Locate the cell with the specified text and output its [X, Y] center coordinate. 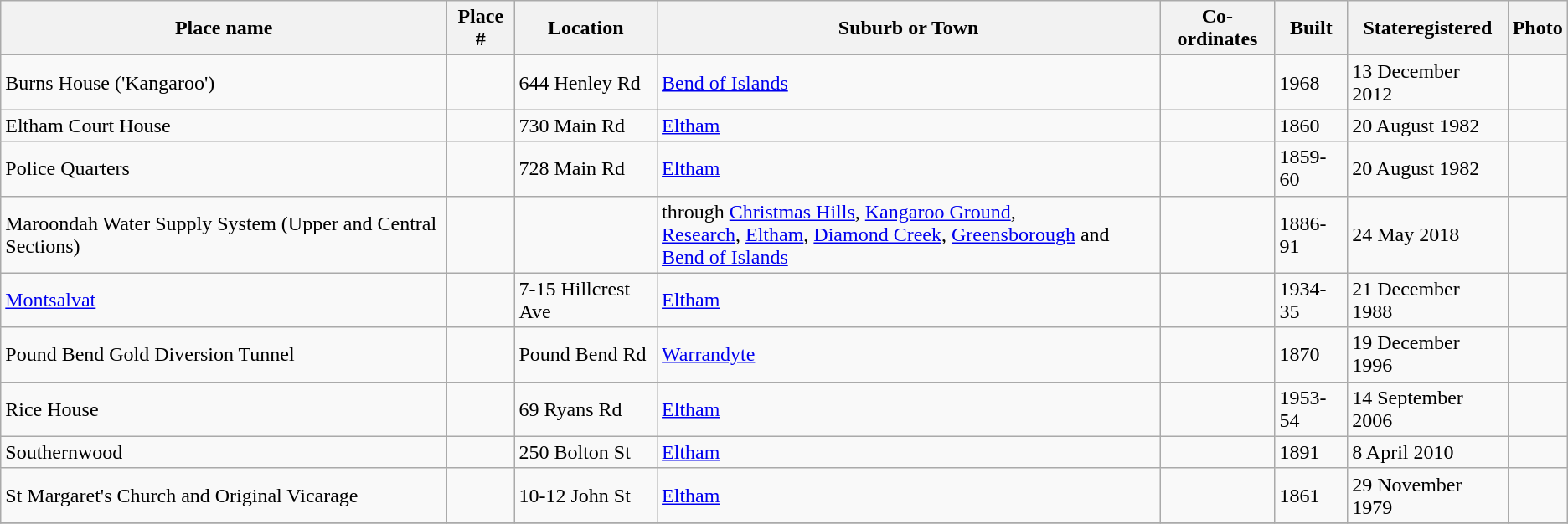
Maroondah Water Supply System (Upper and Central Sections) [224, 234]
1953-54 [1312, 408]
69 Ryans Rd [586, 408]
Pound Bend Gold Diversion Tunnel [224, 355]
Eltham Court House [224, 126]
21 December 1988 [1428, 300]
Place # [481, 28]
1886-91 [1312, 234]
7-15 Hillcrest Ave [586, 300]
8 April 2010 [1428, 452]
Bend of Islands [909, 82]
10-12 John St [586, 496]
Co-ordinates [1218, 28]
Photo [1538, 28]
Burns House ('Kangaroo') [224, 82]
24 May 2018 [1428, 234]
250 Bolton St [586, 452]
Built [1312, 28]
1870 [1312, 355]
Rice House [224, 408]
1968 [1312, 82]
1859-60 [1312, 169]
1861 [1312, 496]
19 December 1996 [1428, 355]
1860 [1312, 126]
1891 [1312, 452]
13 December 2012 [1428, 82]
Police Quarters [224, 169]
Location [586, 28]
Suburb or Town [909, 28]
Warrandyte [909, 355]
644 Henley Rd [586, 82]
29 November 1979 [1428, 496]
through Christmas Hills, Kangaroo Ground,Research, Eltham, Diamond Creek, Greensborough and Bend of Islands [909, 234]
Stateregistered [1428, 28]
Montsalvat [224, 300]
Southernwood [224, 452]
728 Main Rd [586, 169]
St Margaret's Church and Original Vicarage [224, 496]
Pound Bend Rd [586, 355]
1934-35 [1312, 300]
14 September 2006 [1428, 408]
730 Main Rd [586, 126]
Place name [224, 28]
